From the cell containing the given text, extract its center point as [x, y] coordinate. 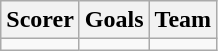
Scorer [40, 20]
Goals [114, 20]
Team [183, 20]
